Extract the (X, Y) coordinate from the center of the cell holding the provided text.  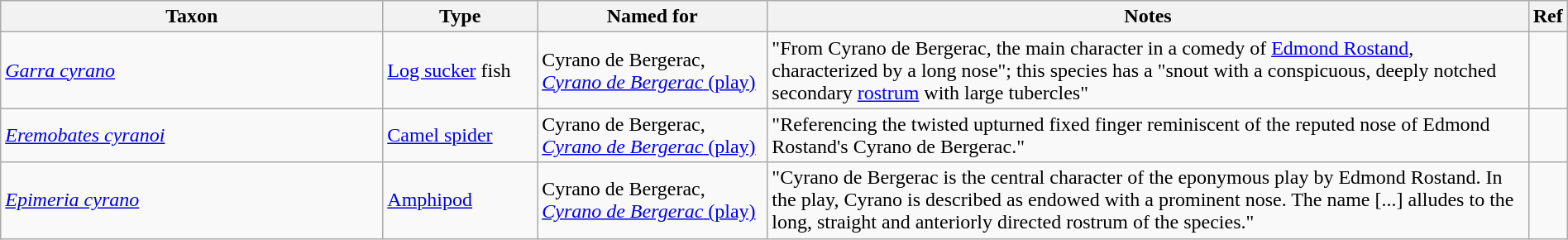
Epimeria cyrano (192, 200)
Camel spider (460, 136)
Log sucker fish (460, 70)
"Referencing the twisted upturned fixed finger reminiscent of the reputed nose of Edmond Rostand's Cyrano de Bergerac." (1148, 136)
Ref (1548, 17)
Type (460, 17)
Amphipod (460, 200)
Garra cyrano (192, 70)
Named for (653, 17)
Eremobates cyranoi (192, 136)
Notes (1148, 17)
Taxon (192, 17)
